Extract the (X, Y) coordinate from the center of the cell holding the provided text.  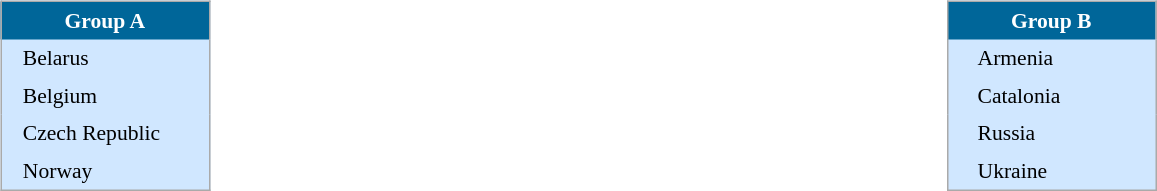
Catalonia (1064, 96)
Belarus (113, 59)
Russia (1064, 133)
Norway (113, 171)
Armenia (1064, 59)
Group A (104, 20)
Group B (1051, 20)
Czech Republic (113, 133)
Belgium (113, 96)
Ukraine (1064, 171)
